Detect which cell encompasses the target text, then output its [x, y] center coordinate. 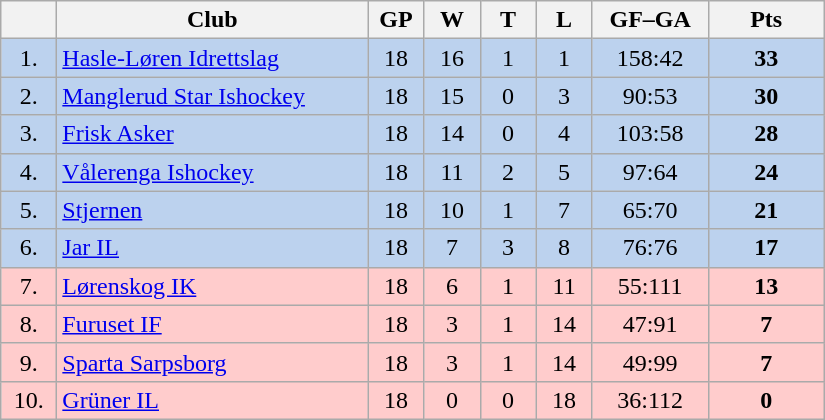
4 [564, 134]
36:112 [650, 400]
21 [766, 210]
Stjernen [212, 210]
158:42 [650, 58]
6. [29, 248]
17 [766, 248]
30 [766, 96]
9. [29, 362]
6 [452, 286]
L [564, 20]
3. [29, 134]
2 [508, 172]
55:111 [650, 286]
W [452, 20]
28 [766, 134]
10. [29, 400]
15 [452, 96]
4. [29, 172]
33 [766, 58]
97:64 [650, 172]
Frisk Asker [212, 134]
2. [29, 96]
T [508, 20]
Pts [766, 20]
76:76 [650, 248]
5 [564, 172]
Sparta Sarpsborg [212, 362]
Manglerud Star Ishockey [212, 96]
7. [29, 286]
103:58 [650, 134]
Lørenskog IK [212, 286]
16 [452, 58]
8. [29, 324]
Club [212, 20]
GP [396, 20]
GF–GA [650, 20]
5. [29, 210]
1. [29, 58]
13 [766, 286]
24 [766, 172]
90:53 [650, 96]
Grüner IL [212, 400]
Vålerenga Ishockey [212, 172]
Jar IL [212, 248]
47:91 [650, 324]
65:70 [650, 210]
8 [564, 248]
49:99 [650, 362]
10 [452, 210]
Furuset IF [212, 324]
Hasle-Løren Idrettslag [212, 58]
